Output the (x, y) coordinate of the center of the cell containing the given text.  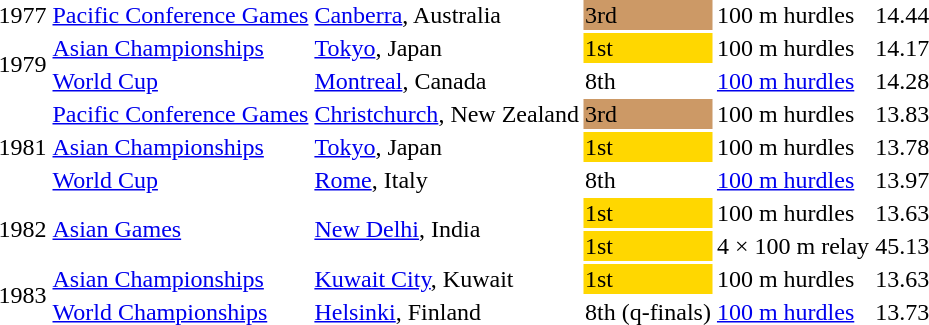
Rome, Italy (447, 180)
Asian Games (180, 230)
Christchurch, New Zealand (447, 114)
Montreal, Canada (447, 81)
Canberra, Australia (447, 15)
Kuwait City, Kuwait (447, 279)
4 × 100 m relay (792, 246)
New Delhi, India (447, 230)
